Find where the given text appears and provide that cell's center as (x, y) coordinate. 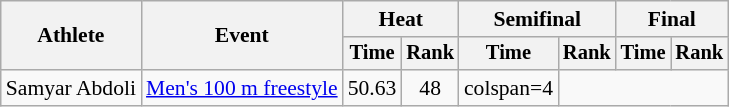
Men's 100 m freestyle (242, 88)
Heat (401, 19)
50.63 (372, 88)
Athlete (71, 36)
Event (242, 36)
Semifinal (538, 19)
colspan=4 (508, 88)
48 (430, 88)
Samyar Abdoli (71, 88)
Final (672, 19)
